Return [x, y] of the center of cell containing provided text 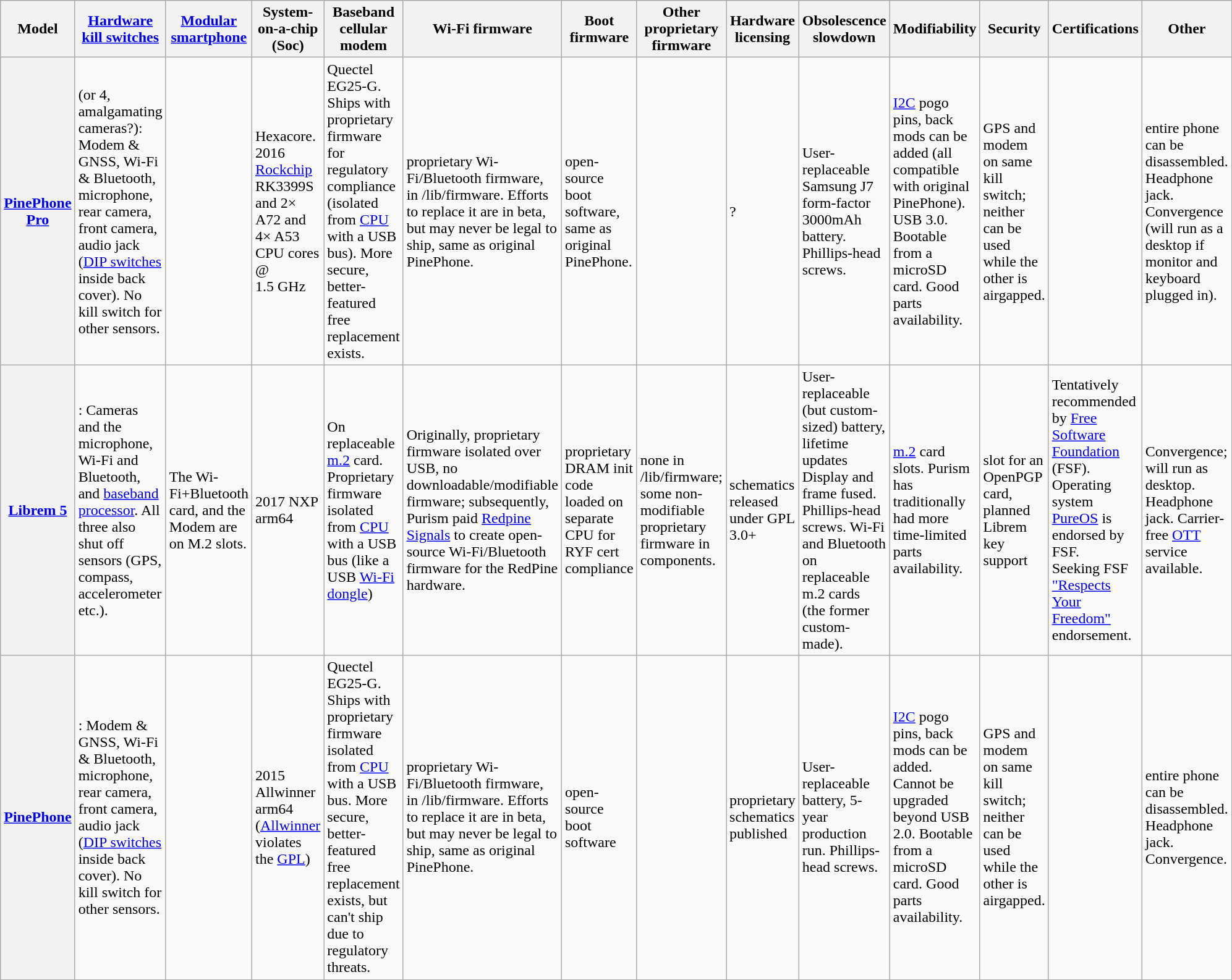
none in /lib/firmware; some non-modifiable proprietary firmware in components. [681, 510]
slot for an OpenPGP card, planned Librem key support [1014, 510]
Other proprietary firmware [681, 29]
Librem 5 [38, 510]
PinePhone [38, 817]
User-replaceable Samsung J7 form-factor 3000mAh battery. Phillips-head screws. [844, 211]
Wi-Fi firmware [482, 29]
entire phone can be disassembled. Headphone jack. Convergence (will run as a desktop if monitor and keyboard plugged in). [1187, 211]
proprietary DRAM init code loaded on separate CPU for RYF cert compliance [599, 510]
open-source boot software, same as original PinePhone. [599, 211]
m.2 card slots. Purism has traditionally had more time-limited parts availability. [935, 510]
I2C pogo pins, back mods can be added. Cannot be upgraded beyond USB 2.0. Bootable from a microSD card. Good parts availability. [935, 817]
Modifiability [935, 29]
entire phone can be disassembled. Headphone jack. Convergence. [1187, 817]
On replaceable m.2 card. Proprietary firmware isolated from CPU with a USB bus (like a USB Wi-Fi dongle) [363, 510]
System-on-a-chip (Soc) [287, 29]
Security [1014, 29]
User-replaceable battery, 5-year production run. Phillips-head screws. [844, 817]
? [763, 211]
Baseband cellular modem [363, 29]
: Cameras and the microphone, Wi-Fi and Bluetooth, and baseband processor. All three also shut off sensors (GPS, compass, accelerometer etc.). [120, 510]
schematics released under GPL 3.0+ [763, 510]
Certifications [1095, 29]
2015 Allwinner arm64 (Allwinner violates the GPL) [287, 817]
Other [1187, 29]
I2C pogo pins, back mods can be added (all compatible with original PinePhone). USB 3.0. Bootable from a microSD card. Good parts availability. [935, 211]
The Wi-Fi+Bluetooth card, and the Modem are on M.2 slots. [209, 510]
Convergence; will run as desktop. Headphone jack. Carrier-free OTT service available. [1187, 510]
Hardware kill switches [120, 29]
PinePhone Pro [38, 211]
open-source boot software [599, 817]
Modular smartphone [209, 29]
proprietary schematics published [763, 817]
Tentatively recommended by Free Software Foundation (FSF).Operating system PureOS is endorsed by FSF.Seeking FSF "Respects Your Freedom" endorsement. [1095, 510]
Boot firmware [599, 29]
Hardware licensing [763, 29]
Hexacore. 2016 Rockchip RK3399S and 2× A72 and 4× A53 CPU cores @ 1.5 GHz [287, 211]
Obsolescence slowdown [844, 29]
Model [38, 29]
2017 NXP arm64 [287, 510]
